Capture the cell that displays the provided text and extract its [X, Y] central coordinate. 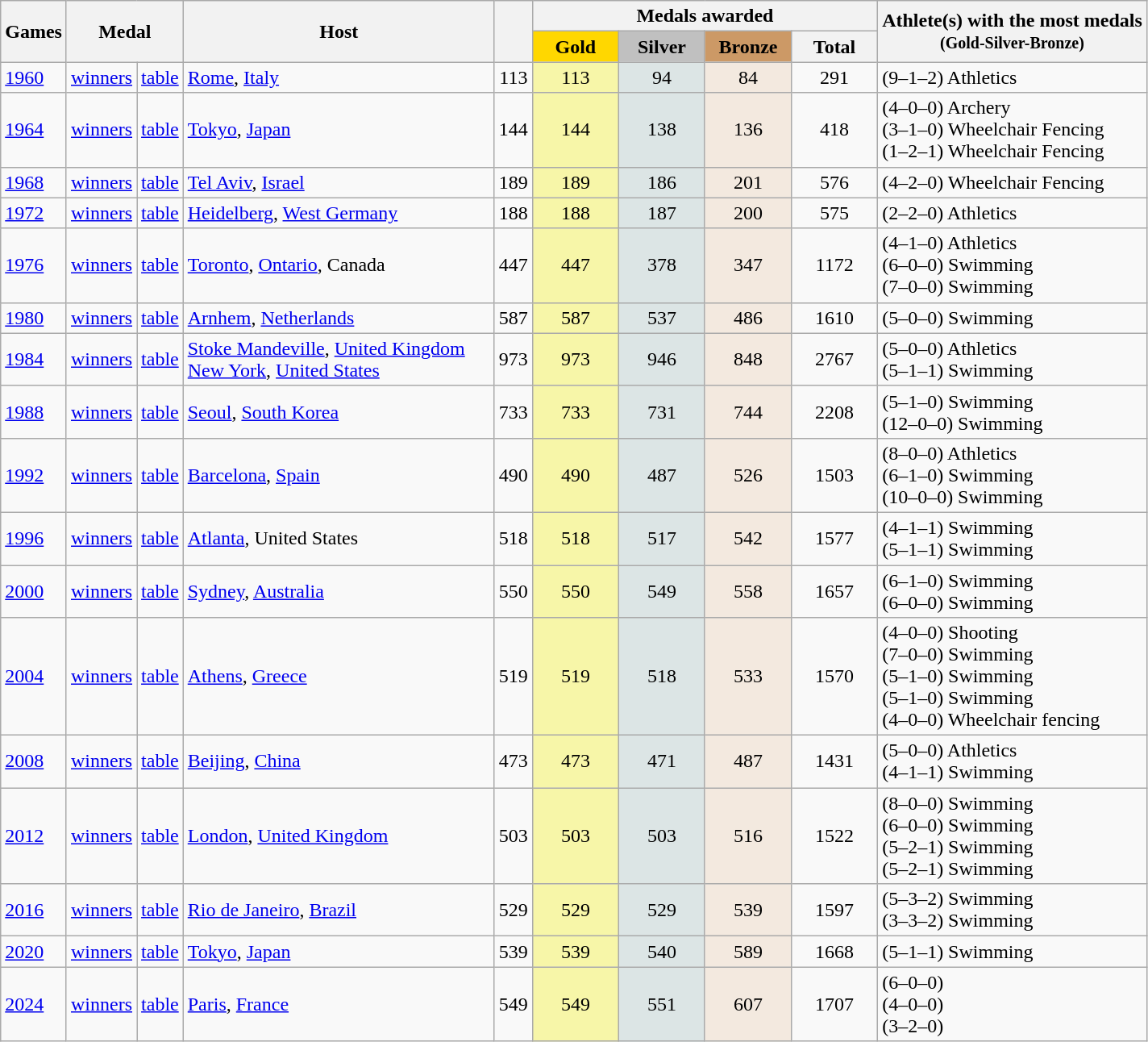
(6–1–0) Swimming (6–0–0) Swimming [1013, 590]
(5–0–0) Athletics (4–1–1) Swimming [1013, 761]
1657 [835, 590]
Host [339, 31]
378 [661, 265]
744 [748, 411]
(6–0–0) (4–0–0) (3–2–0) [1013, 1004]
Rio de Janeiro, Brazil [339, 910]
(5–3–2) Swimming (3–3–2) Swimming [1013, 910]
2208 [835, 411]
Arnhem, Netherlands [339, 318]
946 [661, 360]
201 [748, 182]
2024 [34, 1004]
1972 [34, 213]
1976 [34, 265]
138 [661, 130]
Atlanta, United States [339, 539]
Medal [124, 31]
Rome, Italy [339, 77]
(2–2–0) Athletics [1013, 213]
London, United Kingdom [339, 836]
Toronto, Ontario, Canada [339, 265]
Athens, Greece [339, 677]
84 [748, 77]
1570 [835, 677]
1172 [835, 265]
1431 [835, 761]
Stoke Mandeville, United Kingdom New York, United States [339, 360]
(5–0–0) Swimming [1013, 318]
(5–0–0) Athletics (5–1–1) Swimming [1013, 360]
2008 [34, 761]
551 [661, 1004]
2020 [34, 952]
Seoul, South Korea [339, 411]
1668 [835, 952]
516 [748, 836]
1610 [835, 318]
2767 [835, 360]
(4–0–0) Archery (3–1–0) Wheelchair Fencing (1–2–1) Wheelchair Fencing [1013, 130]
731 [661, 411]
291 [835, 77]
(4–0–0) Shooting (7–0–0) Swimming (5–1–0) Swimming (5–1–0) Swimming (4–0–0) Wheelchair fencing [1013, 677]
1522 [835, 836]
347 [748, 265]
526 [748, 475]
Gold [576, 47]
187 [661, 213]
Bronze [748, 47]
607 [748, 1004]
1996 [34, 539]
(9–1–2) Athletics [1013, 77]
1577 [835, 539]
1968 [34, 182]
Barcelona, Spain [339, 475]
1964 [34, 130]
575 [835, 213]
486 [748, 318]
136 [748, 130]
418 [835, 130]
1992 [34, 475]
1503 [835, 475]
Athlete(s) with the most medals (Gold-Silver-Bronze) [1013, 31]
542 [748, 539]
186 [661, 182]
(8–0–0) Swimming (6–0–0) Swimming (5–2–1) Swimming (5–2–1) Swimming [1013, 836]
94 [661, 77]
1980 [34, 318]
(4–1–0) Athletics (6–0–0) Swimming (7–0–0) Swimming [1013, 265]
471 [661, 761]
1988 [34, 411]
533 [748, 677]
Sydney, Australia [339, 590]
(5–1–1) Swimming [1013, 952]
Medals awarded [705, 16]
2004 [34, 677]
(4–2–0) Wheelchair Fencing [1013, 182]
1597 [835, 910]
200 [748, 213]
(4–1–1) Swimming (5–1–1) Swimming [1013, 539]
2000 [34, 590]
576 [835, 182]
537 [661, 318]
Tel Aviv, Israel [339, 182]
1707 [835, 1004]
Beijing, China [339, 761]
558 [748, 590]
Games [34, 31]
1984 [34, 360]
(5–1–0) Swimming (12–0–0) Swimming [1013, 411]
Heidelberg, West Germany [339, 213]
(8–0–0) Athletics (6–1–0) Swimming (10–0–0) Swimming [1013, 475]
Silver [661, 47]
Paris, France [339, 1004]
Total [835, 47]
1960 [34, 77]
2016 [34, 910]
848 [748, 360]
589 [748, 952]
2012 [34, 836]
540 [661, 952]
517 [661, 539]
